Capture the cell that displays the provided text and extract its (X, Y) central coordinate. 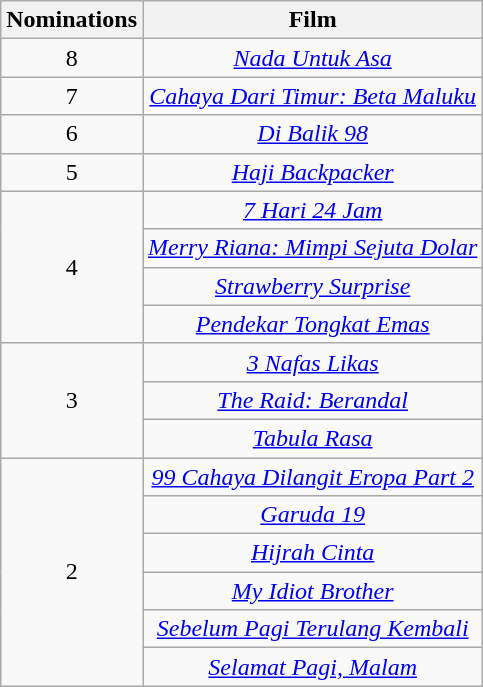
Merry Riana: Mimpi Sejuta Dolar (312, 248)
Film (312, 20)
Hijrah Cinta (312, 553)
7 Hari 24 Jam (312, 210)
Tabula Rasa (312, 438)
Strawberry Surprise (312, 286)
6 (72, 134)
5 (72, 172)
8 (72, 58)
Pendekar Tongkat Emas (312, 324)
99 Cahaya Dilangit Eropa Part 2 (312, 477)
Cahaya Dari Timur: Beta Maluku (312, 96)
Di Balik 98 (312, 134)
Sebelum Pagi Terulang Kembali (312, 629)
Garuda 19 (312, 515)
Nominations (72, 20)
2 (72, 572)
4 (72, 267)
Selamat Pagi, Malam (312, 667)
Nada Untuk Asa (312, 58)
My Idiot Brother (312, 591)
7 (72, 96)
The Raid: Berandal (312, 400)
3 Nafas Likas (312, 362)
Haji Backpacker (312, 172)
3 (72, 400)
